For the text-containing cell, return its midpoint in [X, Y] coordinate format. 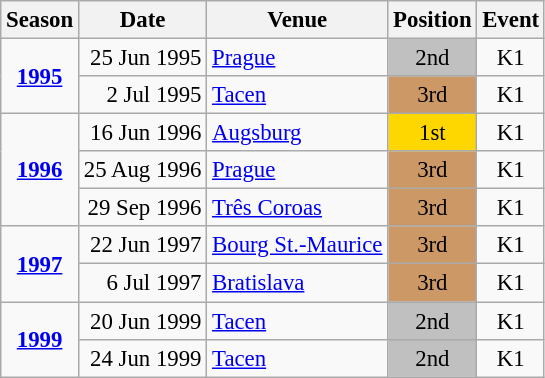
20 Jun 1999 [142, 321]
1997 [40, 264]
Date [142, 20]
25 Aug 1996 [142, 170]
Event [511, 20]
Augsburg [298, 133]
Venue [298, 20]
1999 [40, 340]
24 Jun 1999 [142, 358]
1st [432, 133]
16 Jun 1996 [142, 133]
1995 [40, 76]
29 Sep 1996 [142, 208]
6 Jul 1997 [142, 283]
Position [432, 20]
Três Coroas [298, 208]
Season [40, 20]
25 Jun 1995 [142, 58]
22 Jun 1997 [142, 245]
Bourg St.-Maurice [298, 245]
1996 [40, 170]
2 Jul 1995 [142, 95]
Bratislava [298, 283]
